Locate the cell with the specified text and output its (x, y) center coordinate. 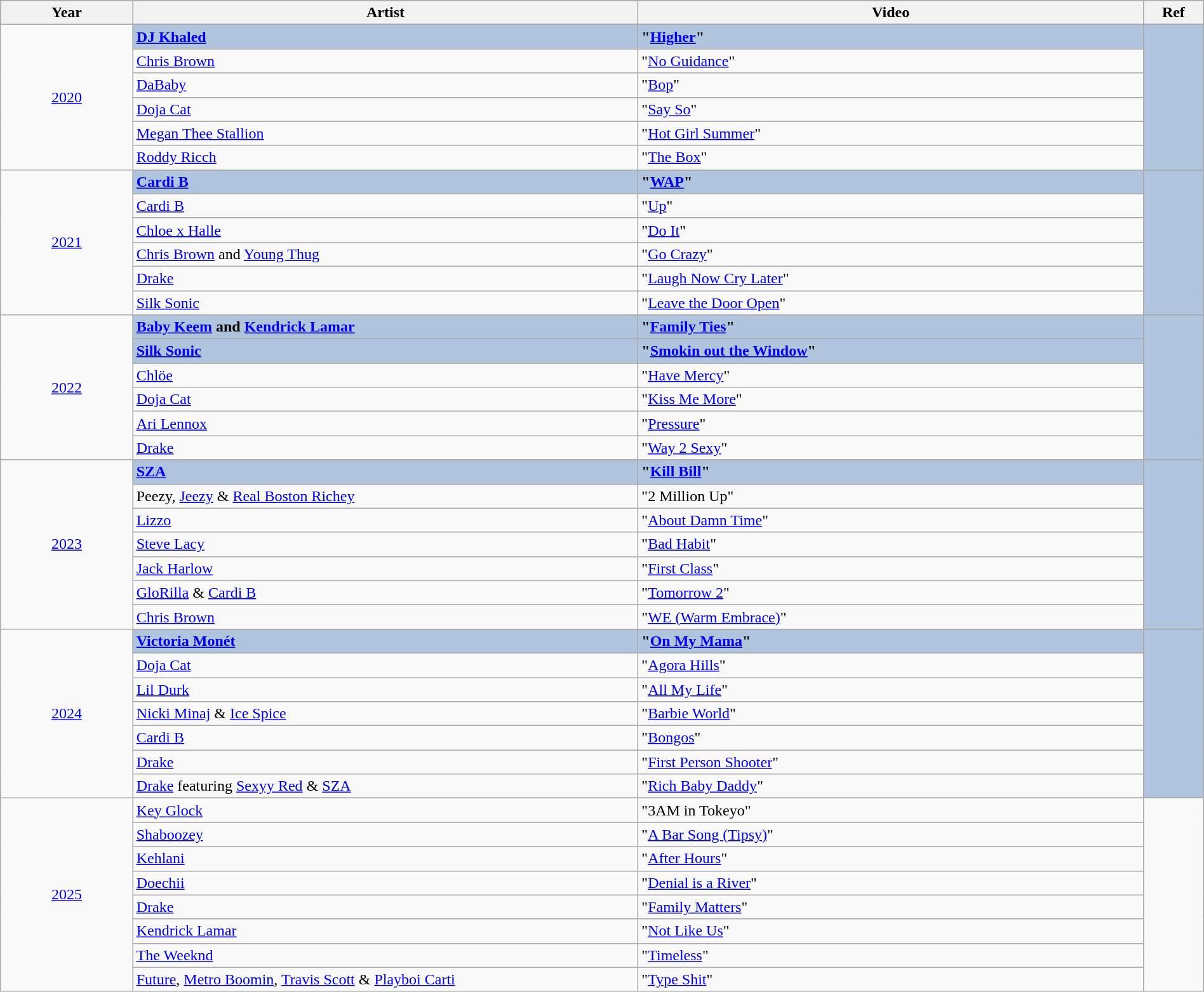
2020 (67, 97)
"Agora Hills" (891, 665)
DaBaby (385, 85)
Chris Brown and Young Thug (385, 254)
Nicki Minaj & Ice Spice (385, 714)
SZA (385, 472)
"Type Shit" (891, 979)
"On My Mama" (891, 641)
Lil Durk (385, 689)
"First Class" (891, 568)
"Family Matters" (891, 907)
"WAP" (891, 182)
"The Box" (891, 158)
2023 (67, 544)
"Pressure" (891, 424)
"Tomorrow 2" (891, 593)
"Way 2 Sexy" (891, 448)
"Rich Baby Daddy" (891, 786)
"Have Mercy" (891, 375)
Kehlani (385, 859)
"WE (Warm Embrace)" (891, 617)
Year (67, 13)
"Smokin out the Window" (891, 351)
"After Hours" (891, 859)
"Barbie World" (891, 714)
Chlöe (385, 375)
"Not Like Us" (891, 931)
Kendrick Lamar (385, 931)
"Hot Girl Summer" (891, 133)
"Laugh Now Cry Later" (891, 278)
"A Bar Song (Tipsy)" (891, 834)
"Say So" (891, 109)
"Bop" (891, 85)
"Denial is a River" (891, 883)
2021 (67, 242)
"3AM in Tokeyo" (891, 810)
Megan Thee Stallion (385, 133)
"Timeless" (891, 955)
"Go Crazy" (891, 254)
"First Person Shooter" (891, 762)
"Leave the Door Open" (891, 303)
"Higher" (891, 37)
2024 (67, 713)
Video (891, 13)
Roddy Ricch (385, 158)
"Family Ties" (891, 327)
2022 (67, 387)
Ref (1174, 13)
"About Damn Time" (891, 520)
Ari Lennox (385, 424)
"Bad Habit" (891, 544)
Doechii (385, 883)
Baby Keem and Kendrick Lamar (385, 327)
"Up" (891, 206)
Future, Metro Boomin, Travis Scott & Playboi Carti (385, 979)
"No Guidance" (891, 61)
"Kill Bill" (891, 472)
"All My Life" (891, 689)
Drake featuring Sexyy Red & SZA (385, 786)
Victoria Monét (385, 641)
Key Glock (385, 810)
2025 (67, 895)
"2 Million Up" (891, 496)
"Kiss Me More" (891, 399)
Peezy, Jeezy & Real Boston Richey (385, 496)
DJ Khaled (385, 37)
Lizzo (385, 520)
The Weeknd (385, 955)
Jack Harlow (385, 568)
Artist (385, 13)
"Bongos" (891, 738)
"Do It" (891, 230)
Steve Lacy (385, 544)
GloRilla & Cardi B (385, 593)
Chloe x Halle (385, 230)
Shaboozey (385, 834)
